Determine the [x, y] coordinate at the center of the cell enclosing the given text.  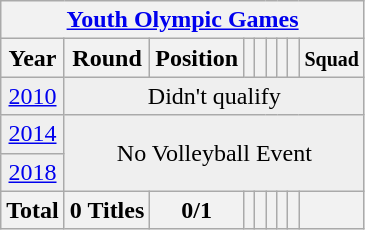
Year [33, 58]
No Volleyball Event [214, 153]
Total [33, 210]
Youth Olympic Games [183, 20]
2010 [33, 96]
Didn't qualify [214, 96]
0/1 [197, 210]
2014 [33, 134]
Round [107, 58]
Squad [332, 58]
0 Titles [107, 210]
Position [197, 58]
2018 [33, 172]
